Detect which cell encompasses the target text, then output its (X, Y) center coordinate. 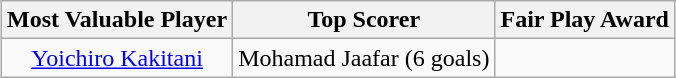
Most Valuable Player (118, 20)
Mohamad Jaafar (6 goals) (364, 58)
Top Scorer (364, 20)
Yoichiro Kakitani (118, 58)
Fair Play Award (585, 20)
